Find where the given text appears and provide that cell's center as (x, y) coordinate. 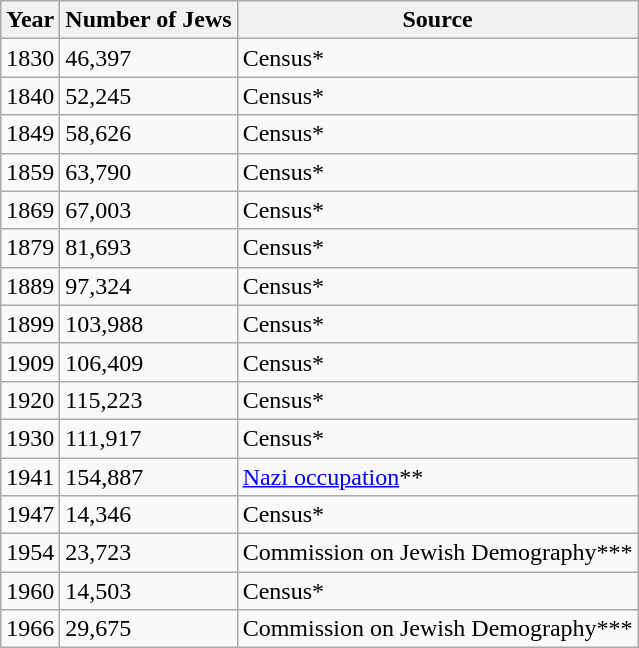
1869 (30, 210)
Number of Jews (148, 20)
52,245 (148, 96)
14,503 (148, 591)
1840 (30, 96)
Nazi occupation** (438, 477)
115,223 (148, 400)
1930 (30, 438)
154,887 (148, 477)
Year (30, 20)
1960 (30, 591)
106,409 (148, 362)
103,988 (148, 324)
29,675 (148, 629)
1849 (30, 134)
23,723 (148, 553)
46,397 (148, 58)
1889 (30, 286)
1859 (30, 172)
111,917 (148, 438)
1954 (30, 553)
67,003 (148, 210)
63,790 (148, 172)
1899 (30, 324)
1966 (30, 629)
1941 (30, 477)
1879 (30, 248)
81,693 (148, 248)
Source (438, 20)
1830 (30, 58)
97,324 (148, 286)
1947 (30, 515)
1909 (30, 362)
1920 (30, 400)
14,346 (148, 515)
58,626 (148, 134)
